Extract the [X, Y] coordinate from the center of the cell holding the provided text.  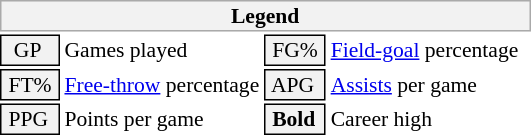
Games played [162, 50]
APG [295, 85]
Field-goal percentage [430, 50]
Free-throw percentage [162, 85]
FT% [30, 85]
Assists per game [430, 85]
Legend [265, 16]
GP [30, 50]
FG% [295, 50]
